Return (X, Y) of the center of cell containing provided text 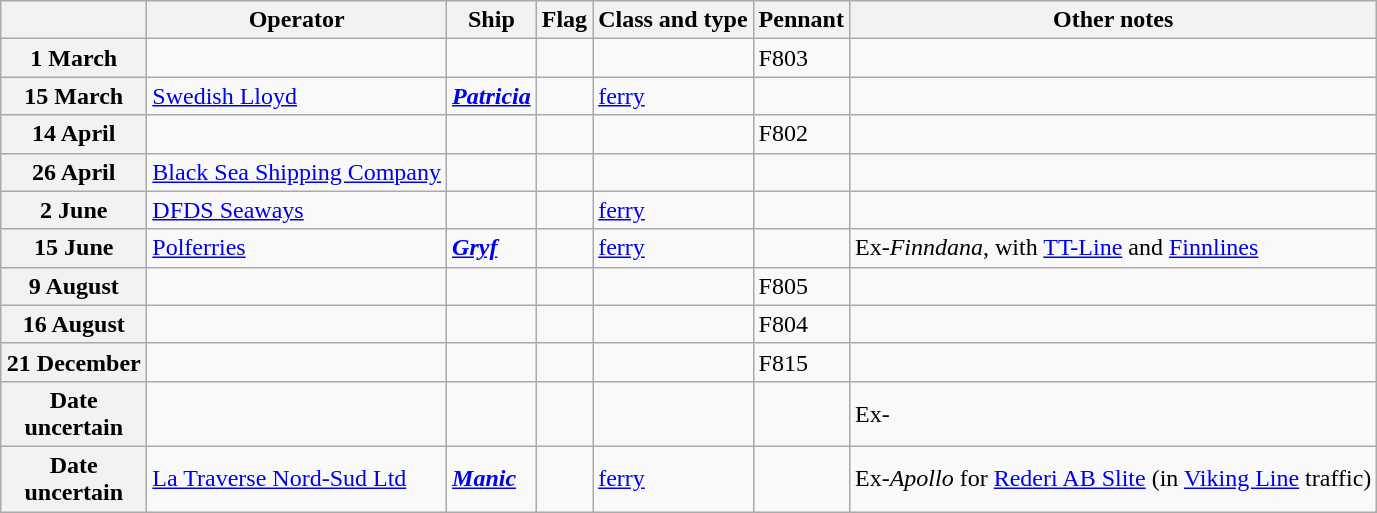
Ex- (1112, 414)
Pennant (801, 20)
26 April (74, 172)
9 August (74, 286)
F815 (801, 362)
16 August (74, 324)
Flag (564, 20)
Operator (297, 20)
Ex-Apollo for Rederi AB Slite (in Viking Line traffic) (1112, 478)
Ex-Finndana, with TT-Line and Finnlines (1112, 248)
Class and type (673, 20)
14 April (74, 134)
Swedish Lloyd (297, 96)
Manic (492, 478)
15 March (74, 96)
Black Sea Shipping Company (297, 172)
21 December (74, 362)
1 March (74, 58)
F805 (801, 286)
F803 (801, 58)
Polferries (297, 248)
DFDS Seaways (297, 210)
2 June (74, 210)
Other notes (1112, 20)
F802 (801, 134)
F804 (801, 324)
Gryf (492, 248)
15 June (74, 248)
La Traverse Nord-Sud Ltd (297, 478)
Patricia (492, 96)
Ship (492, 20)
